Identify which cell holds the provided text, then report its (X, Y) central coordinate. 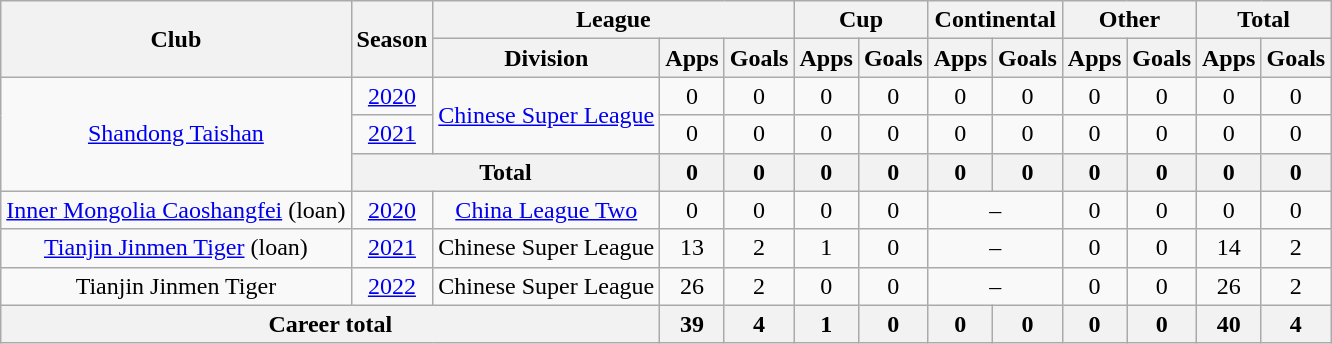
Continental (995, 20)
Division (546, 58)
Cup (861, 20)
39 (692, 324)
Inner Mongolia Caoshangfei (loan) (176, 210)
Shandong Taishan (176, 134)
Tianjin Jinmen Tiger (176, 286)
2022 (392, 286)
China League Two (546, 210)
Season (392, 39)
Other (1129, 20)
13 (692, 248)
14 (1229, 248)
Career total (330, 324)
League (614, 20)
Tianjin Jinmen Tiger (loan) (176, 248)
40 (1229, 324)
Club (176, 39)
